Determine the [X, Y] coordinate at the center of the cell enclosing the given text.  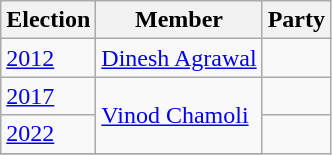
Election [48, 20]
2022 [48, 134]
Member [179, 20]
2012 [48, 58]
Dinesh Agrawal [179, 58]
Party [296, 20]
Vinod Chamoli [179, 115]
2017 [48, 96]
